Return [x, y] of the center of cell containing provided text 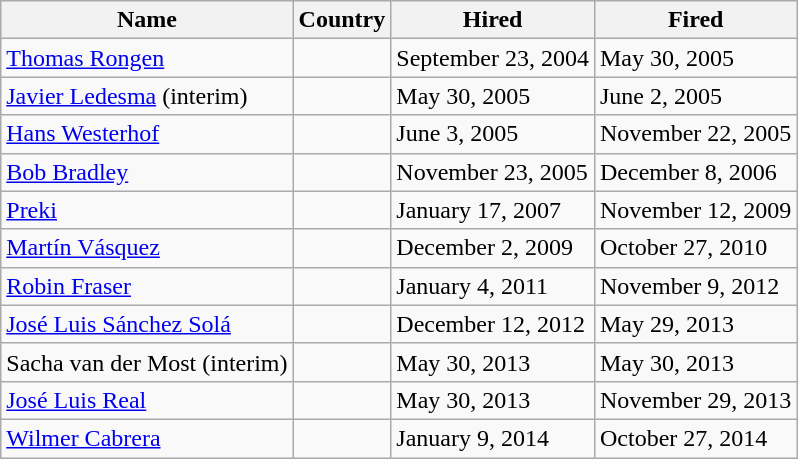
November 22, 2005 [695, 134]
José Luis Real [147, 400]
June 2, 2005 [695, 96]
Hans Westerhof [147, 134]
Wilmer Cabrera [147, 438]
November 29, 2013 [695, 400]
José Luis Sánchez Solá [147, 324]
December 8, 2006 [695, 172]
Javier Ledesma (interim) [147, 96]
January 17, 2007 [493, 210]
Preki [147, 210]
Country [342, 20]
June 3, 2005 [493, 134]
December 2, 2009 [493, 248]
Fired [695, 20]
May 29, 2013 [695, 324]
November 23, 2005 [493, 172]
November 9, 2012 [695, 286]
October 27, 2010 [695, 248]
Hired [493, 20]
Robin Fraser [147, 286]
October 27, 2014 [695, 438]
November 12, 2009 [695, 210]
Martín Vásquez [147, 248]
Name [147, 20]
Thomas Rongen [147, 58]
December 12, 2012 [493, 324]
January 4, 2011 [493, 286]
Sacha van der Most (interim) [147, 362]
September 23, 2004 [493, 58]
January 9, 2014 [493, 438]
Bob Bradley [147, 172]
